Capture the cell that displays the provided text and extract its [X, Y] central coordinate. 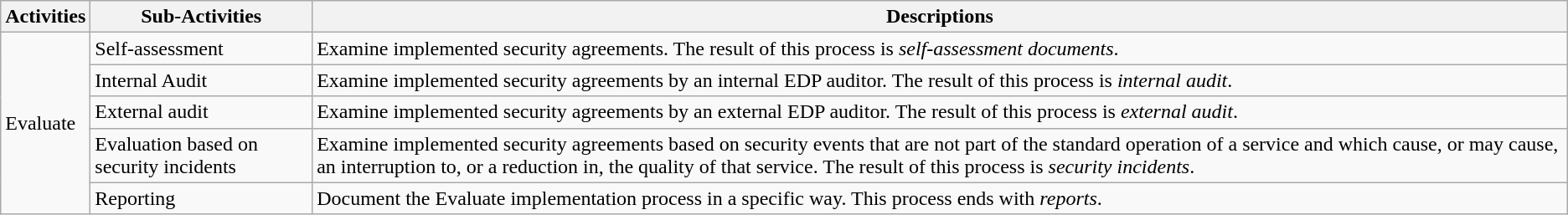
Evaluate [45, 124]
Sub-Activities [201, 17]
Self-assessment [201, 49]
Examine implemented security agreements. The result of this process is self-assessment documents. [940, 49]
Examine implemented security agreements by an internal EDP auditor. The result of this process is internal audit. [940, 80]
Activities [45, 17]
Document the Evaluate implementation process in a specific way. This process ends with reports. [940, 198]
External audit [201, 112]
Internal Audit [201, 80]
Examine implemented security agreements by an external EDP auditor. The result of this process is external audit. [940, 112]
Descriptions [940, 17]
Reporting [201, 198]
Evaluation based on security incidents [201, 156]
